Identify which cell holds the provided text, then report its (X, Y) central coordinate. 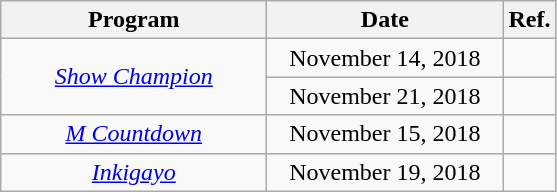
Program (134, 20)
November 14, 2018 (385, 58)
Inkigayo (134, 172)
November 19, 2018 (385, 172)
M Countdown (134, 134)
November 15, 2018 (385, 134)
Show Champion (134, 77)
November 21, 2018 (385, 96)
Ref. (530, 20)
Date (385, 20)
